Return the (x, y) coordinate for the center point of the cell that contains the specified text.  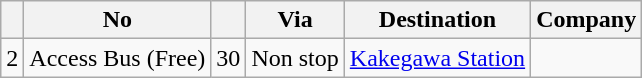
Access Bus (Free) (118, 58)
No (118, 20)
30 (228, 58)
Kakegawa Station (437, 58)
Destination (437, 20)
2 (12, 58)
Non stop (295, 58)
Via (295, 20)
Company (586, 20)
